Determine the (X, Y) coordinate at the center of the cell enclosing the given text.  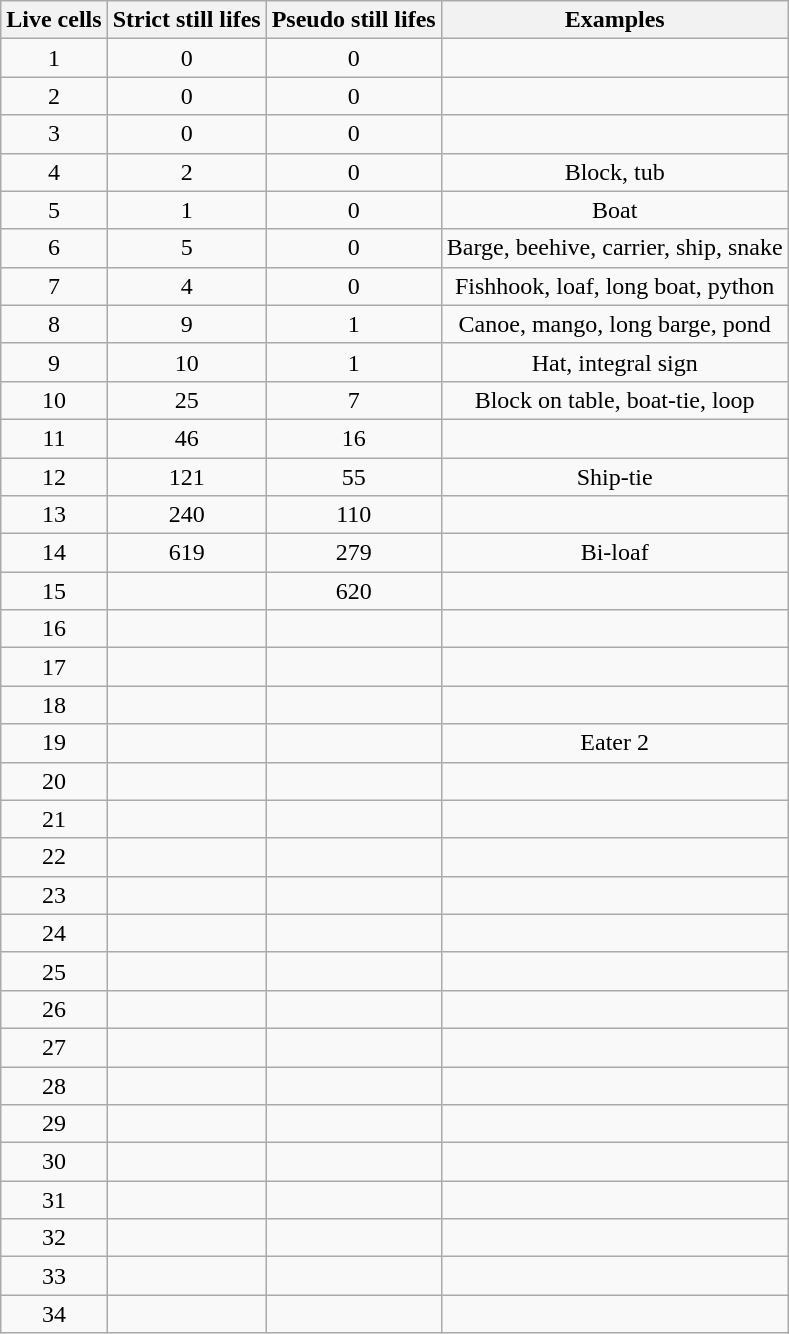
23 (54, 895)
55 (354, 477)
13 (54, 515)
8 (54, 324)
26 (54, 1009)
18 (54, 705)
46 (186, 438)
Canoe, mango, long barge, pond (614, 324)
Barge, beehive, carrier, ship, snake (614, 248)
Pseudo still lifes (354, 20)
Bi-loaf (614, 553)
30 (54, 1162)
15 (54, 591)
Live cells (54, 20)
12 (54, 477)
Strict still lifes (186, 20)
110 (354, 515)
Ship-tie (614, 477)
Eater 2 (614, 743)
Examples (614, 20)
279 (354, 553)
Block on table, boat-tie, loop (614, 400)
29 (54, 1124)
32 (54, 1238)
6 (54, 248)
19 (54, 743)
Block, tub (614, 172)
620 (354, 591)
17 (54, 667)
24 (54, 933)
20 (54, 781)
121 (186, 477)
33 (54, 1276)
31 (54, 1200)
22 (54, 857)
28 (54, 1085)
Hat, integral sign (614, 362)
11 (54, 438)
619 (186, 553)
14 (54, 553)
34 (54, 1314)
21 (54, 819)
27 (54, 1047)
Fishhook, loaf, long boat, python (614, 286)
Boat (614, 210)
240 (186, 515)
3 (54, 134)
